Return (x, y) of the center of cell containing provided text 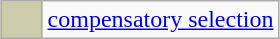
compensatory selection (160, 20)
